Determine the [x, y] coordinate at the center of the cell enclosing the given text.  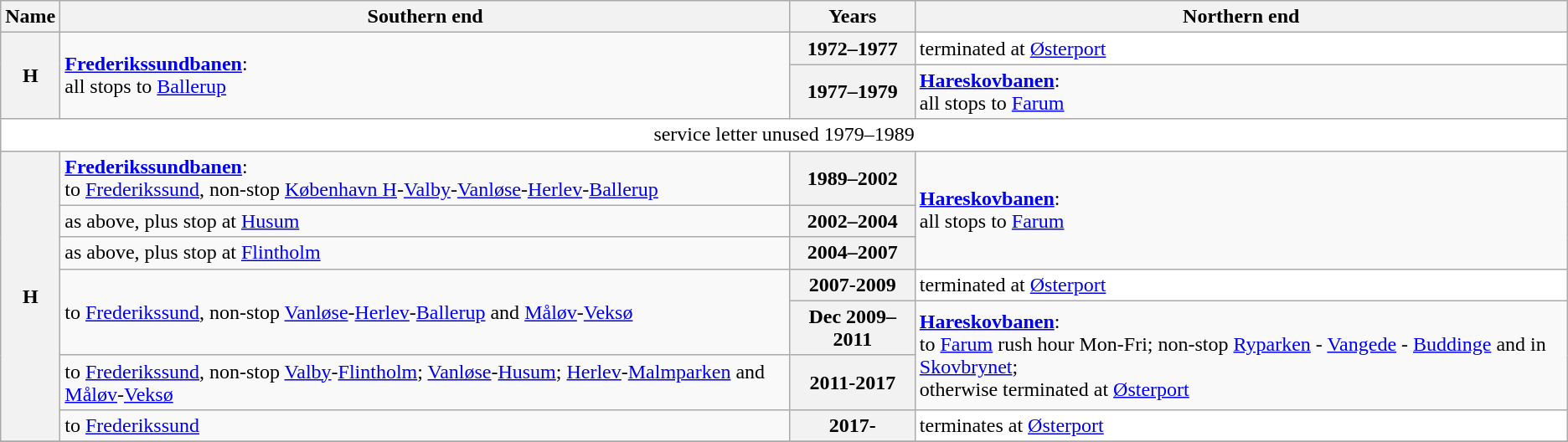
2011-2017 [853, 382]
Frederikssundbanen: all stops to Ballerup [426, 75]
Frederikssundbanen: to Frederikssund, non-stop København H-Valby-Vanløse-Herlev-Ballerup [426, 177]
Northern end [1241, 17]
2004–2007 [853, 253]
to Frederikssund, non-stop Vanløse-Herlev-Ballerup and Måløv-Veksø [426, 311]
1977–1979 [853, 92]
Years [853, 17]
Dec 2009–2011 [853, 328]
1972–1977 [853, 49]
as above, plus stop at Husum [426, 221]
Southern end [426, 17]
terminates at Østerport [1241, 425]
to Frederikssund [426, 425]
2007-2009 [853, 285]
1989–2002 [853, 177]
as above, plus stop at Flintholm [426, 253]
service letter unused 1979–1989 [784, 135]
Hareskovbanen: to Farum rush hour Mon-Fri; non-stop Ryparken - Vangede - Buddinge and in Skovbrynet;otherwise terminated at Østerport [1241, 355]
to Frederikssund, non-stop Valby-Flintholm; Vanløse-Husum; Herlev-Malmparken and Måløv-Veksø [426, 382]
2017- [853, 425]
2002–2004 [853, 221]
Name [30, 17]
